Locate the cell with the specified text and output its (X, Y) center coordinate. 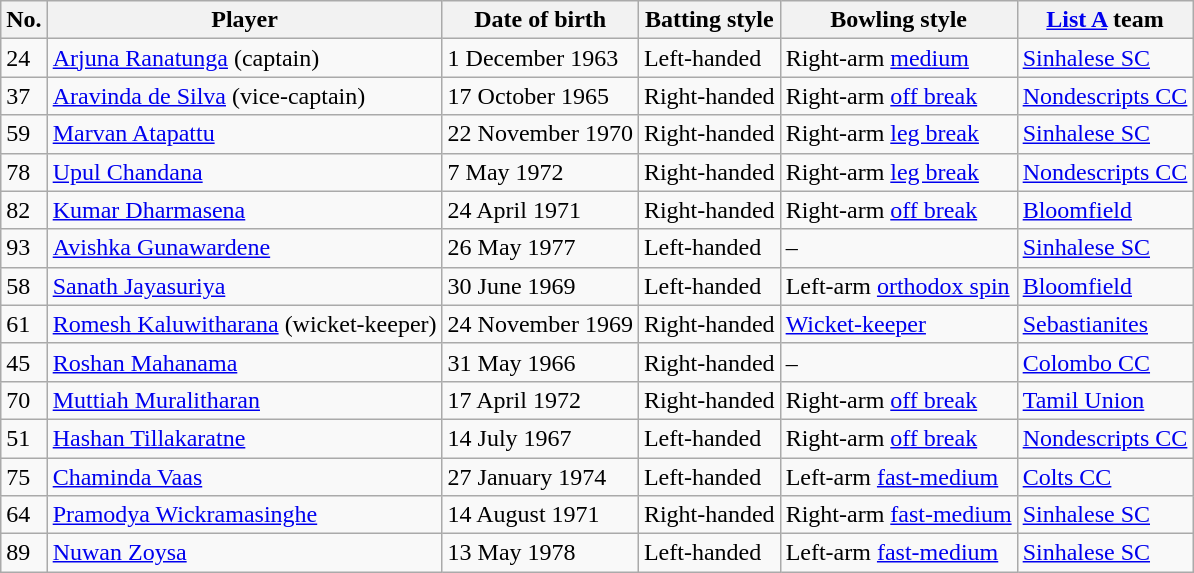
51 (24, 438)
Player (244, 20)
Colts CC (1105, 477)
Roshan Mahanama (244, 362)
Arjuna Ranatunga (captain) (244, 58)
14 August 1971 (540, 515)
Pramodya Wickramasinghe (244, 515)
64 (24, 515)
24 November 1969 (540, 324)
31 May 1966 (540, 362)
Tamil Union (1105, 400)
26 May 1977 (540, 248)
Marvan Atapattu (244, 134)
Nuwan Zoysa (244, 553)
Chaminda Vaas (244, 477)
17 April 1972 (540, 400)
30 June 1969 (540, 286)
Aravinda de Silva (vice-captain) (244, 96)
List A team (1105, 20)
17 October 1965 (540, 96)
22 November 1970 (540, 134)
82 (24, 210)
Wicket-keeper (898, 324)
1 December 1963 (540, 58)
37 (24, 96)
45 (24, 362)
Right-arm medium (898, 58)
Hashan Tillakaratne (244, 438)
58 (24, 286)
Sanath Jayasuriya (244, 286)
24 April 1971 (540, 210)
70 (24, 400)
7 May 1972 (540, 172)
93 (24, 248)
No. (24, 20)
59 (24, 134)
13 May 1978 (540, 553)
61 (24, 324)
Date of birth (540, 20)
14 July 1967 (540, 438)
Batting style (709, 20)
Right-arm fast-medium (898, 515)
78 (24, 172)
Kumar Dharmasena (244, 210)
Muttiah Muralitharan (244, 400)
Bowling style (898, 20)
Romesh Kaluwitharana (wicket-keeper) (244, 324)
Sebastianites (1105, 324)
Avishka Gunawardene (244, 248)
Upul Chandana (244, 172)
75 (24, 477)
27 January 1974 (540, 477)
Colombo CC (1105, 362)
Left-arm orthodox spin (898, 286)
89 (24, 553)
24 (24, 58)
